Output the (X, Y) coordinate of the center of the cell containing the given text.  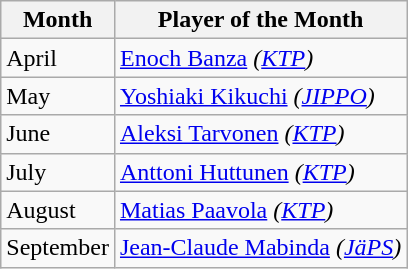
Matias Paavola (KTP) (260, 210)
Aleksi Tarvonen (KTP) (260, 134)
Enoch Banza (KTP) (260, 58)
May (58, 96)
Yoshiaki Kikuchi (JIPPO) (260, 96)
July (58, 172)
Player of the Month (260, 20)
Month (58, 20)
Jean-Claude Mabinda (JäPS) (260, 248)
September (58, 248)
August (58, 210)
June (58, 134)
Anttoni Huttunen (KTP) (260, 172)
April (58, 58)
